From the cell containing the given text, extract its center point as [x, y] coordinate. 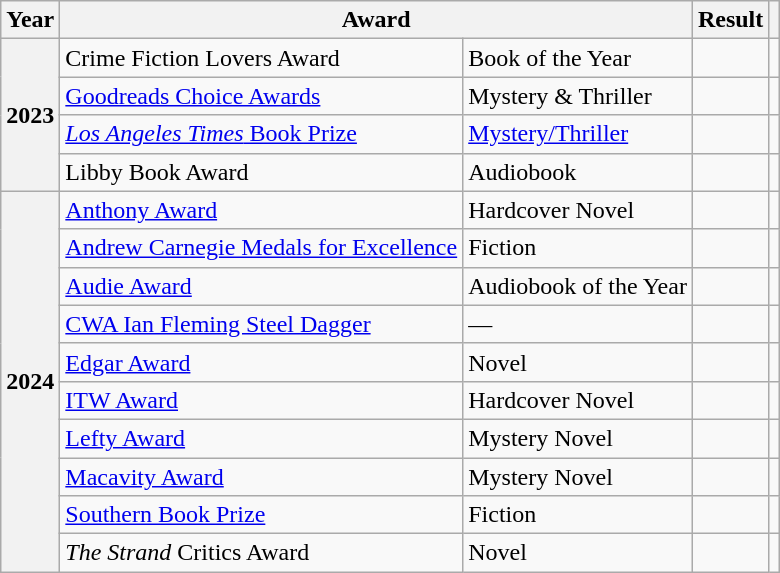
Book of the Year [578, 58]
Year [30, 20]
Edgar Award [262, 362]
Andrew Carnegie Medals for Excellence [262, 248]
ITW Award [262, 400]
Result [730, 20]
2024 [30, 382]
Crime Fiction Lovers Award [262, 58]
Anthony Award [262, 210]
Libby Book Award [262, 172]
CWA Ian Fleming Steel Dagger [262, 324]
2023 [30, 115]
Award [376, 20]
Southern Book Prize [262, 515]
Mystery/Thriller [578, 134]
The Strand Critics Award [262, 553]
Lefty Award [262, 438]
Goodreads Choice Awards [262, 96]
Audiobook [578, 172]
Audiobook of the Year [578, 286]
Audie Award [262, 286]
Macavity Award [262, 477]
Los Angeles Times Book Prize [262, 134]
Mystery & Thriller [578, 96]
— [578, 324]
